For the text-containing cell, return its midpoint in [X, Y] coordinate format. 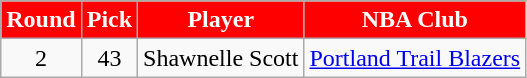
NBA Club [415, 20]
Round [41, 20]
2 [41, 58]
Pick [109, 20]
43 [109, 58]
Portland Trail Blazers [415, 58]
Player [221, 20]
Shawnelle Scott [221, 58]
